Determine the (X, Y) coordinate at the center of the cell enclosing the given text.  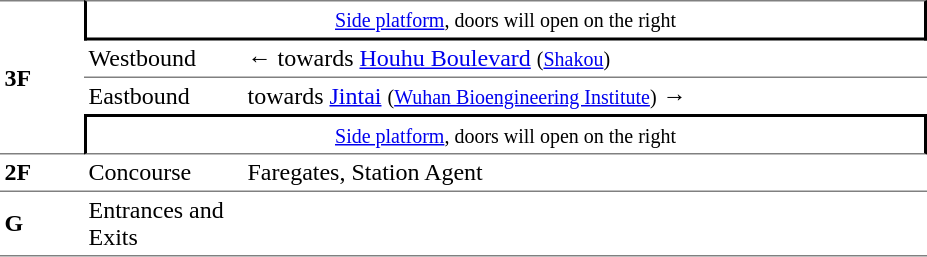
← towards Houhu Boulevard (Shakou) (585, 58)
Concourse (164, 173)
Entrances and Exits (164, 224)
Eastbound (164, 95)
towards Jintai (Wuhan Bioengineering Institute) → (585, 95)
2F (42, 173)
3F (42, 77)
G (42, 224)
Faregates, Station Agent (585, 173)
Westbound (164, 58)
